Pinpoint the cell where the given text exists, returning its [X, Y] midpoint coordinate. 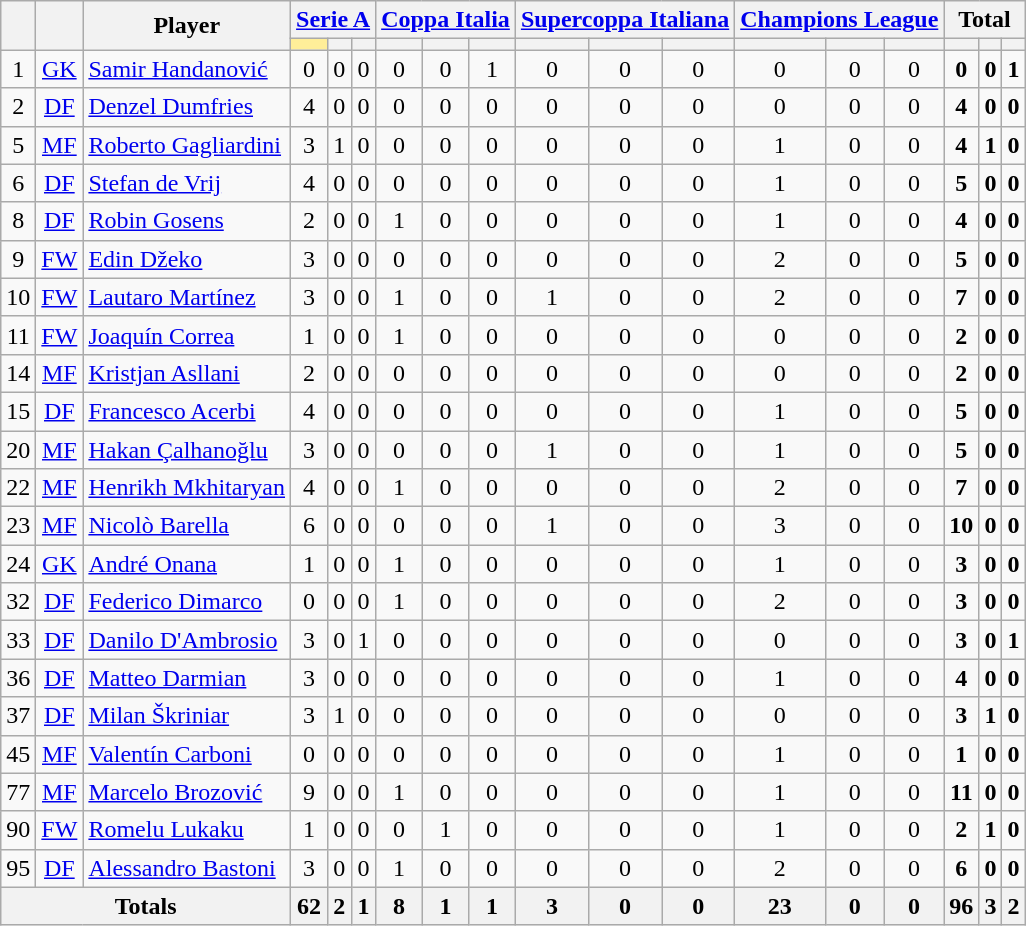
Player [187, 26]
33 [18, 640]
Samir Handanović [187, 69]
Henrikh Mkhitaryan [187, 488]
14 [18, 373]
95 [18, 868]
Serie A [334, 20]
Roberto Gagliardini [187, 145]
Coppa Italia [446, 20]
36 [18, 678]
15 [18, 411]
62 [310, 906]
Nicolò Barella [187, 526]
Alessandro Bastoni [187, 868]
Kristjan Asllani [187, 373]
Totals [146, 906]
22 [18, 488]
Milan Škriniar [187, 716]
Champions League [840, 20]
Supercoppa Italiana [624, 20]
Matteo Darmian [187, 678]
24 [18, 564]
45 [18, 754]
90 [18, 830]
96 [962, 906]
Joaquín Correa [187, 335]
Lautaro Martínez [187, 297]
Danilo D'Ambrosio [187, 640]
André Onana [187, 564]
Romelu Lukaku [187, 830]
Edin Džeko [187, 259]
Francesco Acerbi [187, 411]
Federico Dimarco [187, 602]
Robin Gosens [187, 221]
37 [18, 716]
77 [18, 792]
32 [18, 602]
Hakan Çalhanoğlu [187, 449]
Marcelo Brozović [187, 792]
20 [18, 449]
Valentín Carboni [187, 754]
Stefan de Vrij [187, 183]
Denzel Dumfries [187, 107]
Total [984, 20]
